For the text-containing cell, return its midpoint in (X, Y) coordinate format. 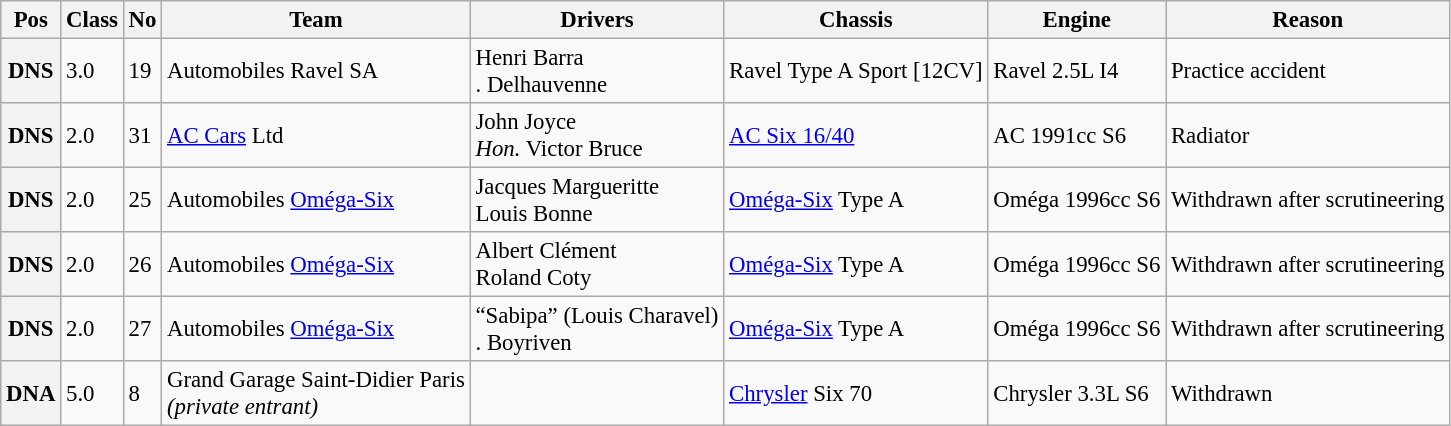
“Sabipa” (Louis Charavel) . Boyriven (597, 330)
Ravel 2.5L I4 (1077, 72)
Henri Barra . Delhauvenne (597, 72)
Reason (1308, 20)
Ravel Type A Sport [12CV] (856, 72)
Automobiles Ravel SA (316, 72)
25 (142, 200)
John Joyce Hon. Victor Bruce (597, 136)
AC Six 16/40 (856, 136)
27 (142, 330)
Jacques Margueritte Louis Bonne (597, 200)
31 (142, 136)
3.0 (92, 72)
Engine (1077, 20)
19 (142, 72)
Radiator (1308, 136)
Team (316, 20)
No (142, 20)
Drivers (597, 20)
Pos (31, 20)
Albert Clément Roland Coty (597, 264)
Practice accident (1308, 72)
26 (142, 264)
Class (92, 20)
AC 1991cc S6 (1077, 136)
Chassis (856, 20)
AC Cars Ltd (316, 136)
